Capture the cell that displays the provided text and extract its (X, Y) central coordinate. 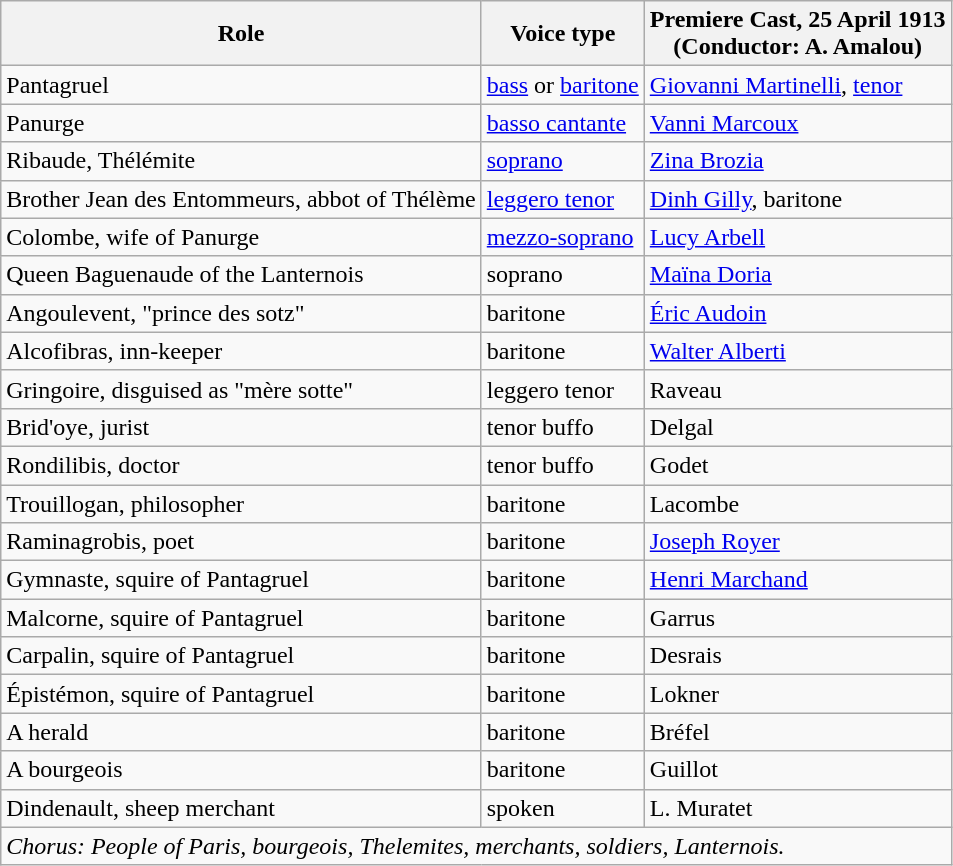
Vanni Marcoux (798, 123)
Role (241, 34)
Raveau (798, 389)
mezzo-soprano (562, 237)
Brid'oye, jurist (241, 427)
Gymnaste, squire of Pantagruel (241, 580)
Delgal (798, 427)
Chorus: People of Paris, bourgeois, Thelemites, merchants, soldiers, Lanternois. (476, 846)
Pantagruel (241, 85)
Desrais (798, 656)
spoken (562, 808)
Premiere Cast, 25 April 1913(Conductor: A. Amalou) (798, 34)
Trouillogan, philosopher (241, 503)
Maïna Doria (798, 275)
L. Muratet (798, 808)
Ribaude, Thélémite (241, 161)
Dindenault, sheep merchant (241, 808)
Malcorne, squire of Pantagruel (241, 618)
Henri Marchand (798, 580)
Voice type (562, 34)
Joseph Royer (798, 542)
Garrus (798, 618)
Walter Alberti (798, 351)
Épistémon, squire of Pantagruel (241, 694)
A bourgeois (241, 770)
Giovanni Martinelli, tenor (798, 85)
A herald (241, 732)
Lokner (798, 694)
Panurge (241, 123)
Alcofibras, inn-keeper (241, 351)
basso cantante (562, 123)
Queen Baguenaude of the Lanternois (241, 275)
Éric Audoin (798, 313)
Lucy Arbell (798, 237)
Rondilibis, doctor (241, 465)
Brother Jean des Entommeurs, abbot of Thélème (241, 199)
Guillot (798, 770)
Godet (798, 465)
Lacombe (798, 503)
Gringoire, disguised as "mère sotte" (241, 389)
Angoulevent, "prince des sotz" (241, 313)
Bréfel (798, 732)
Colombe, wife of Panurge (241, 237)
Carpalin, squire of Pantagruel (241, 656)
bass or baritone (562, 85)
Zina Brozia (798, 161)
Raminagrobis, poet (241, 542)
Dinh Gilly, baritone (798, 199)
